From the cell containing the given text, extract its center point as (x, y) coordinate. 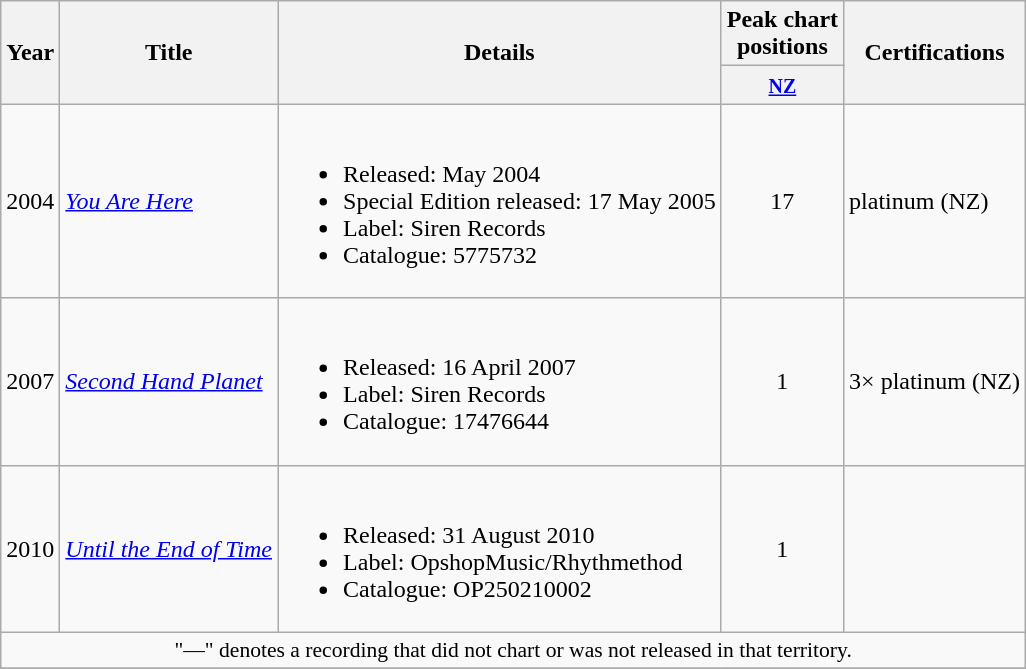
Certifications (935, 52)
Released: May 2004Special Edition released: 17 May 2005Label: Siren RecordsCatalogue: 5775732 (500, 201)
Peak chartpositions (782, 34)
Details (500, 52)
You Are Here (169, 201)
17 (782, 201)
"—" denotes a recording that did not chart or was not released in that territory. (514, 650)
Until the End of Time (169, 548)
Year (30, 52)
Second Hand Planet (169, 382)
platinum (NZ) (935, 201)
2007 (30, 382)
2004 (30, 201)
Released: 16 April 2007Label: Siren RecordsCatalogue: 17476644 (500, 382)
Title (169, 52)
NZ (782, 85)
Released: 31 August 2010Label: OpshopMusic/RhythmethodCatalogue: OP250210002 (500, 548)
3× platinum (NZ) (935, 382)
2010 (30, 548)
